For the text-containing cell, return its midpoint in (X, Y) coordinate format. 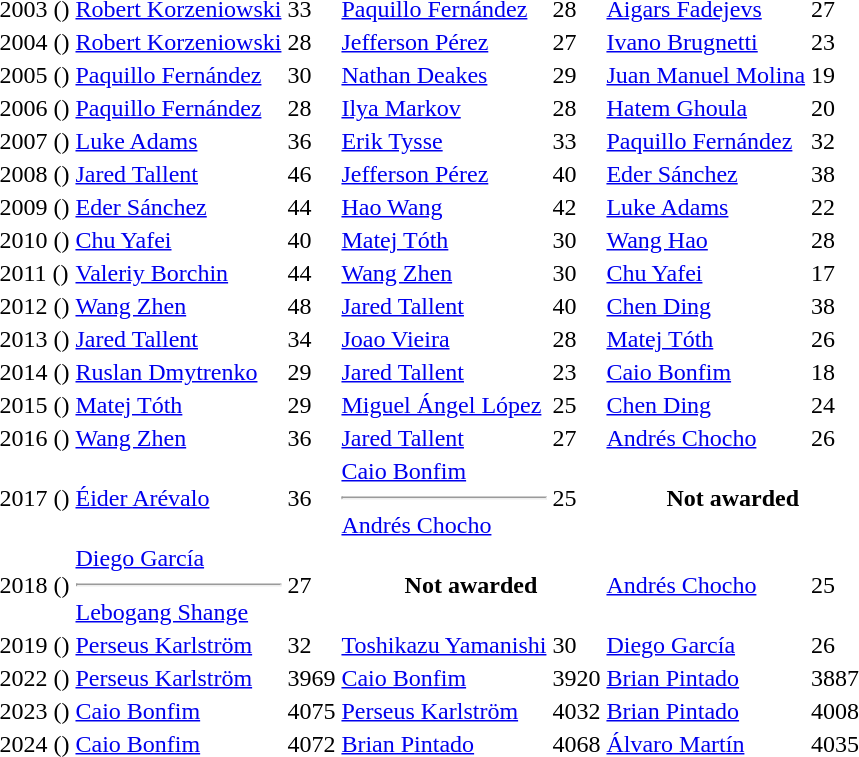
Robert Korzeniowski (178, 42)
Hao Wang (444, 207)
Diego GarcíaLebogang Shange (178, 585)
33 (576, 141)
Not awarded (471, 585)
Miguel Ángel López (444, 405)
48 (312, 306)
Hatem Ghoula (706, 108)
Toshikazu Yamanishi (444, 645)
Ruslan Dmytrenko (178, 372)
Caio BonfimAndrés Chocho (444, 498)
46 (312, 174)
Valeriy Borchin (178, 273)
3920 (576, 678)
Nathan Deakes (444, 75)
Joao Vieira (444, 339)
Erik Tysse (444, 141)
4075 (312, 711)
Diego García (706, 645)
32 (312, 645)
Ivano Brugnetti (706, 42)
Wang Hao (706, 240)
23 (576, 372)
34 (312, 339)
3969 (312, 678)
4032 (576, 711)
Éider Arévalo (178, 498)
42 (576, 207)
Ilya Markov (444, 108)
Juan Manuel Molina (706, 75)
